Return [x, y] of the center of cell containing provided text 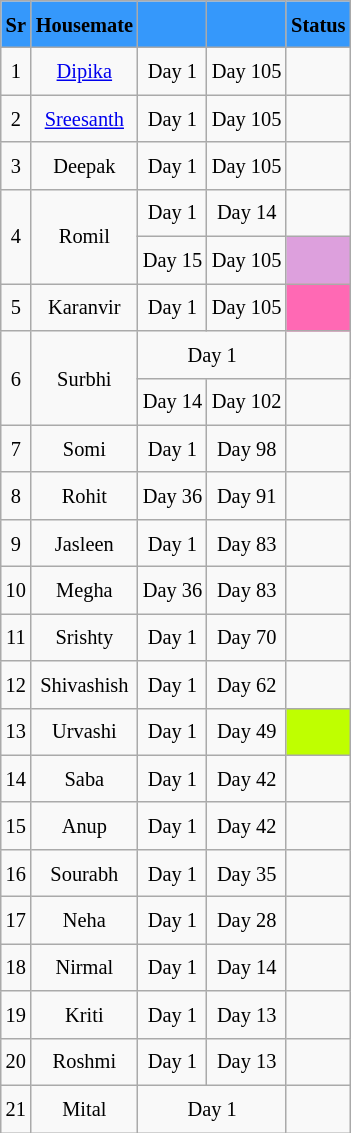
Day 28 [246, 920]
Shivashish [84, 684]
Nirmal [84, 966]
12 [16, 684]
Rohit [84, 496]
Day 98 [246, 448]
13 [16, 732]
1 [16, 72]
5 [16, 306]
Neha [84, 920]
9 [16, 542]
Day 62 [246, 684]
Day 70 [246, 636]
Roshmi [84, 1062]
Dipika [84, 72]
Sr [16, 24]
Sourabh [84, 872]
11 [16, 636]
Mital [84, 1108]
Sreesanth [84, 118]
10 [16, 590]
Day 35 [246, 872]
Srishty [84, 636]
Kriti [84, 1014]
Karanvir [84, 306]
14 [16, 778]
Day 102 [246, 402]
21 [16, 1108]
Status [318, 24]
19 [16, 1014]
2 [16, 118]
Romil [84, 236]
Jasleen [84, 542]
17 [16, 920]
Surbhi [84, 377]
Urvashi [84, 732]
20 [16, 1062]
Housemate [84, 24]
7 [16, 448]
4 [16, 236]
Saba [84, 778]
15 [16, 826]
3 [16, 166]
6 [16, 377]
Somi [84, 448]
Day 15 [172, 260]
Anup [84, 826]
Deepak [84, 166]
8 [16, 496]
Day 49 [246, 732]
16 [16, 872]
18 [16, 966]
Day 91 [246, 496]
Megha [84, 590]
